Find where the given text appears and provide that cell's center as (X, Y) coordinate. 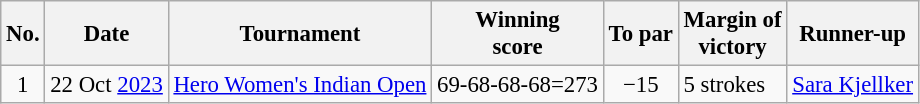
Runner-up (852, 34)
No. (23, 34)
To par (640, 34)
69-68-68-68=273 (518, 85)
Hero Women's Indian Open (300, 85)
5 strokes (732, 85)
Date (106, 34)
−15 (640, 85)
Tournament (300, 34)
Sara Kjellker (852, 85)
Margin ofvictory (732, 34)
1 (23, 85)
Winningscore (518, 34)
22 Oct 2023 (106, 85)
